Capture the cell that displays the provided text and extract its [x, y] central coordinate. 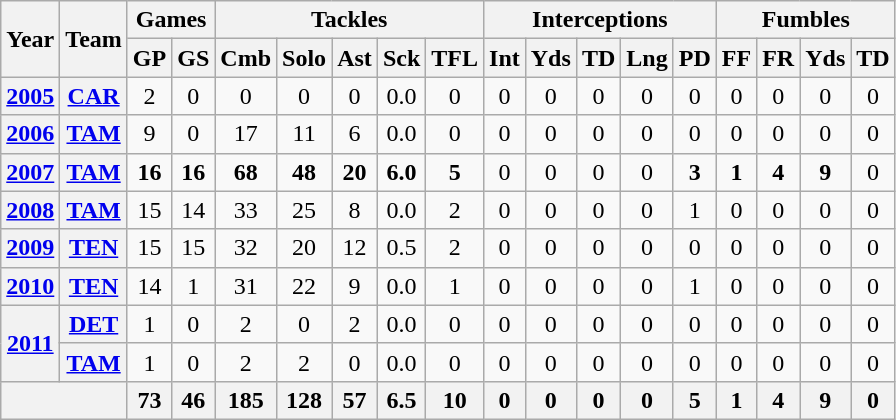
Cmb [246, 58]
2008 [30, 210]
46 [194, 400]
25 [304, 210]
6.5 [401, 400]
2007 [30, 172]
2011 [30, 343]
GS [194, 58]
Interceptions [600, 20]
GP [149, 58]
128 [304, 400]
Year [30, 39]
2005 [30, 96]
FR [778, 58]
12 [355, 248]
11 [304, 134]
CAR [94, 96]
2006 [30, 134]
Solo [304, 58]
PD [694, 58]
6.0 [401, 172]
Int [505, 58]
32 [246, 248]
57 [355, 400]
Sck [401, 58]
DET [94, 324]
68 [246, 172]
6 [355, 134]
22 [304, 286]
Fumbles [806, 20]
Tackles [350, 20]
TFL [455, 58]
73 [149, 400]
33 [246, 210]
2010 [30, 286]
Lng [647, 58]
31 [246, 286]
2009 [30, 248]
Ast [355, 58]
48 [304, 172]
10 [455, 400]
8 [355, 210]
17 [246, 134]
FF [736, 58]
3 [694, 172]
185 [246, 400]
0.5 [401, 248]
Team [94, 39]
Games [170, 20]
